Locate the cell with the specified text and output its (X, Y) center coordinate. 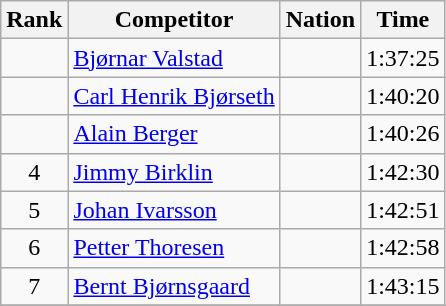
1:42:30 (403, 172)
Johan Ivarsson (174, 210)
Competitor (174, 20)
Nation (320, 20)
4 (34, 172)
Bjørnar Valstad (174, 58)
7 (34, 286)
Time (403, 20)
5 (34, 210)
Bernt Bjørnsgaard (174, 286)
1:42:58 (403, 248)
Jimmy Birklin (174, 172)
Petter Thoresen (174, 248)
Carl Henrik Bjørseth (174, 96)
1:43:15 (403, 286)
Rank (34, 20)
1:42:51 (403, 210)
1:40:26 (403, 134)
Alain Berger (174, 134)
6 (34, 248)
1:40:20 (403, 96)
1:37:25 (403, 58)
